Determine the [X, Y] coordinate at the center of the cell enclosing the given text.  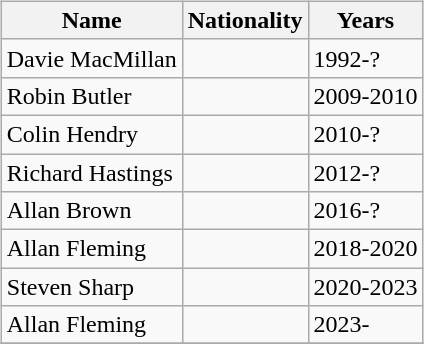
Years [366, 20]
2009-2010 [366, 96]
1992-? [366, 58]
Nationality [245, 20]
2018-2020 [366, 249]
Robin Butler [92, 96]
2020-2023 [366, 287]
2023- [366, 325]
Davie MacMillan [92, 58]
2010-? [366, 134]
Richard Hastings [92, 173]
2012-? [366, 173]
Steven Sharp [92, 287]
Colin Hendry [92, 134]
Allan Brown [92, 211]
2016-? [366, 211]
Name [92, 20]
